Detect which cell encompasses the target text, then output its [x, y] center coordinate. 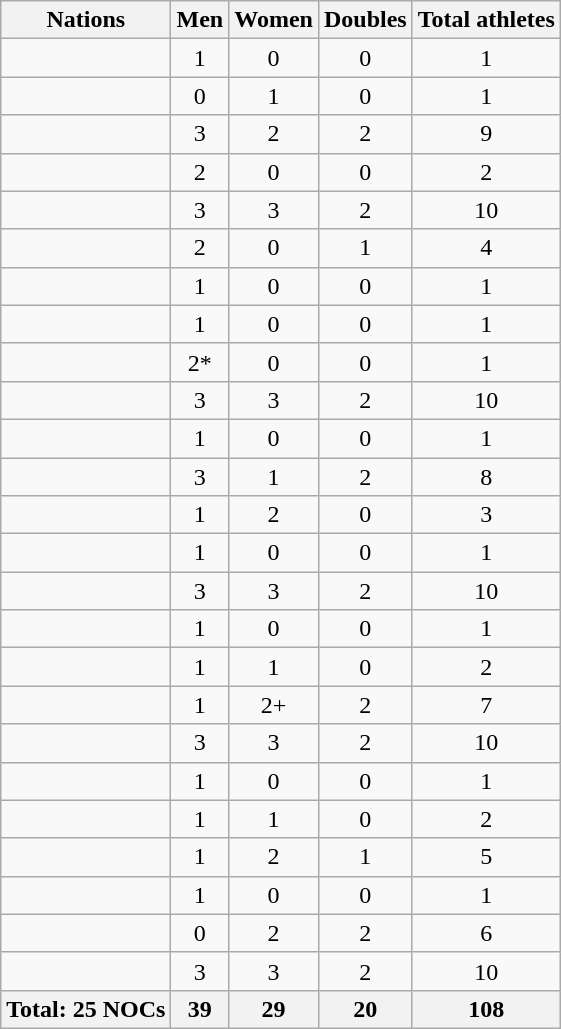
Total athletes [486, 20]
2* [200, 362]
29 [274, 1009]
Total: 25 NOCs [86, 1009]
4 [486, 248]
6 [486, 933]
39 [200, 1009]
8 [486, 477]
7 [486, 705]
Women [274, 20]
Doubles [365, 20]
108 [486, 1009]
9 [486, 134]
5 [486, 857]
20 [365, 1009]
2+ [274, 705]
Men [200, 20]
Nations [86, 20]
